Identify which cell holds the provided text, then report its (X, Y) central coordinate. 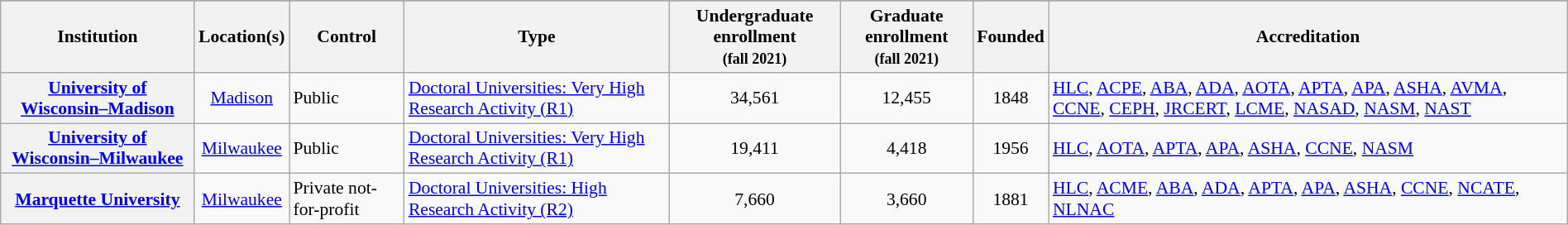
3,660 (906, 199)
12,455 (906, 98)
University of Wisconsin–Milwaukee (98, 149)
HLC, ACME, ABA, ADA, APTA, APA, ASHA, CCNE, NCATE, NLNAC (1308, 199)
4,418 (906, 149)
HLC, AOTA, APTA, APA, ASHA, CCNE, NASM (1308, 149)
Madison (241, 98)
19,411 (754, 149)
Type (537, 36)
Graduate enrollment(fall 2021) (906, 36)
34,561 (754, 98)
Accreditation (1308, 36)
Institution (98, 36)
1956 (1011, 149)
1881 (1011, 199)
Private not-for-profit (347, 199)
Location(s) (241, 36)
Marquette University (98, 199)
7,660 (754, 199)
University of Wisconsin–Madison (98, 98)
Undergraduate enrollment(fall 2021) (754, 36)
Doctoral Universities: High Research Activity (R2) (537, 199)
Founded (1011, 36)
1848 (1011, 98)
Control (347, 36)
HLC, ACPE, ABA, ADA, AOTA, APTA, APA, ASHA, AVMA, CCNE, CEPH, JRCERT, LCME, NASAD, NASM, NAST (1308, 98)
